Identify which cell holds the provided text, then report its (X, Y) central coordinate. 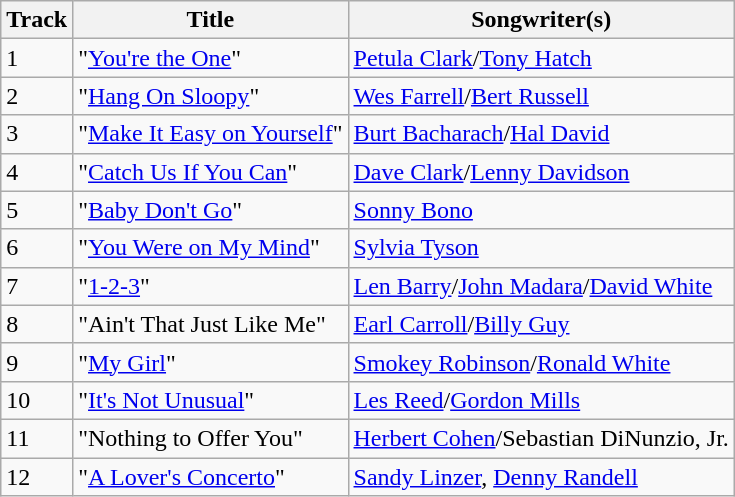
Len Barry/John Madara/David White (541, 286)
12 (37, 477)
Dave Clark/Lenny Davidson (541, 172)
2 (37, 96)
6 (37, 248)
1 (37, 58)
4 (37, 172)
8 (37, 324)
Songwriter(s) (541, 20)
11 (37, 438)
10 (37, 400)
Herbert Cohen/Sebastian DiNunzio, Jr. (541, 438)
9 (37, 362)
Earl Carroll/Billy Guy (541, 324)
"Baby Don't Go" (210, 210)
Les Reed/Gordon Mills (541, 400)
Track (37, 20)
5 (37, 210)
"1-2-3" (210, 286)
"It's Not Unusual" (210, 400)
Burt Bacharach/Hal David (541, 134)
3 (37, 134)
"A Lover's Concerto" (210, 477)
"Catch Us If You Can" (210, 172)
Title (210, 20)
"Hang On Sloopy" (210, 96)
Sandy Linzer, Denny Randell (541, 477)
Sylvia Tyson (541, 248)
Wes Farrell/Bert Russell (541, 96)
"Make It Easy on Yourself" (210, 134)
Sonny Bono (541, 210)
Smokey Robinson/Ronald White (541, 362)
"My Girl" (210, 362)
Petula Clark/Tony Hatch (541, 58)
"You Were on My Mind" (210, 248)
"Nothing to Offer You" (210, 438)
"You're the One" (210, 58)
"Ain't That Just Like Me" (210, 324)
7 (37, 286)
